Locate the cell with the specified text and output its [X, Y] center coordinate. 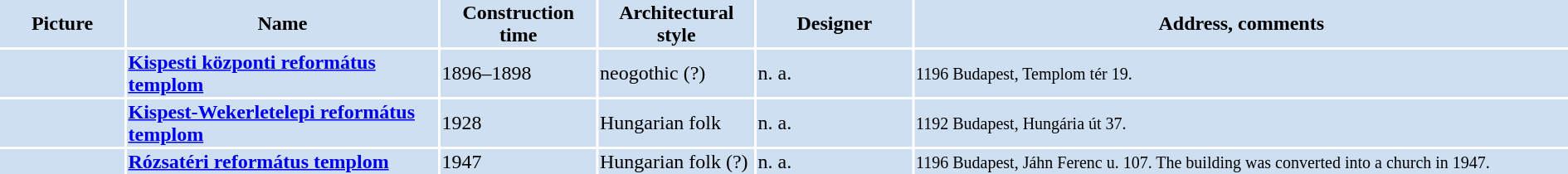
Kispest-Wekerletelepi református templom [282, 123]
1196 Budapest, Templom tér 19. [1241, 73]
Hungarian folk (?) [677, 162]
neogothic (?) [677, 73]
1947 [519, 162]
1896–1898 [519, 73]
Construction time [519, 23]
Rózsatéri református templom [282, 162]
Name [282, 23]
Designer [835, 23]
1928 [519, 123]
Kispesti központi református templom [282, 73]
Address, comments [1241, 23]
Picture [62, 23]
Architectural style [677, 23]
Hungarian folk [677, 123]
1196 Budapest, Jáhn Ferenc u. 107. The building was converted into a church in 1947. [1241, 162]
1192 Budapest, Hungária út 37. [1241, 123]
